Locate the cell with the specified text and output its [x, y] center coordinate. 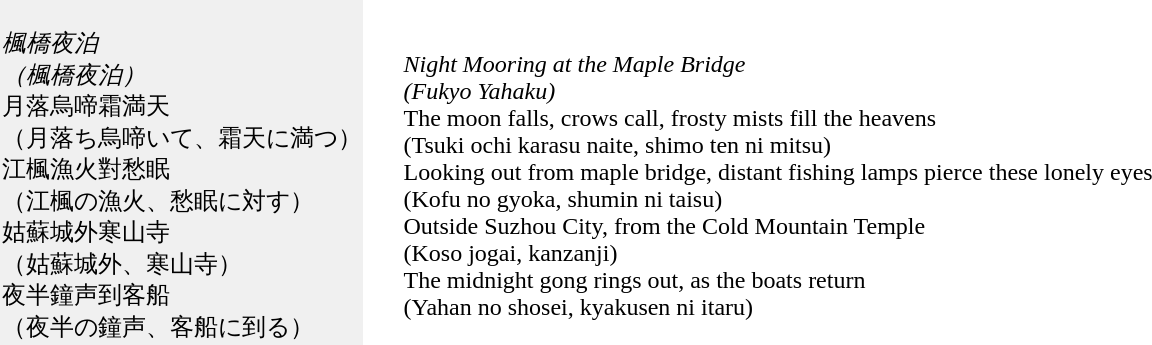
楓橋夜泊 （楓橋夜泊）月落烏啼霜満天 （月落ち烏啼いて、霜天に満つ） 江楓漁火對愁眠 （江楓の漁火、愁眠に対す） 姑蘇城外寒山寺 （姑蘇城外、寒山寺） 夜半鐘声到客船 （夜半の鐘声、客船に到る） [182, 172]
